Capture the cell that displays the provided text and extract its [x, y] central coordinate. 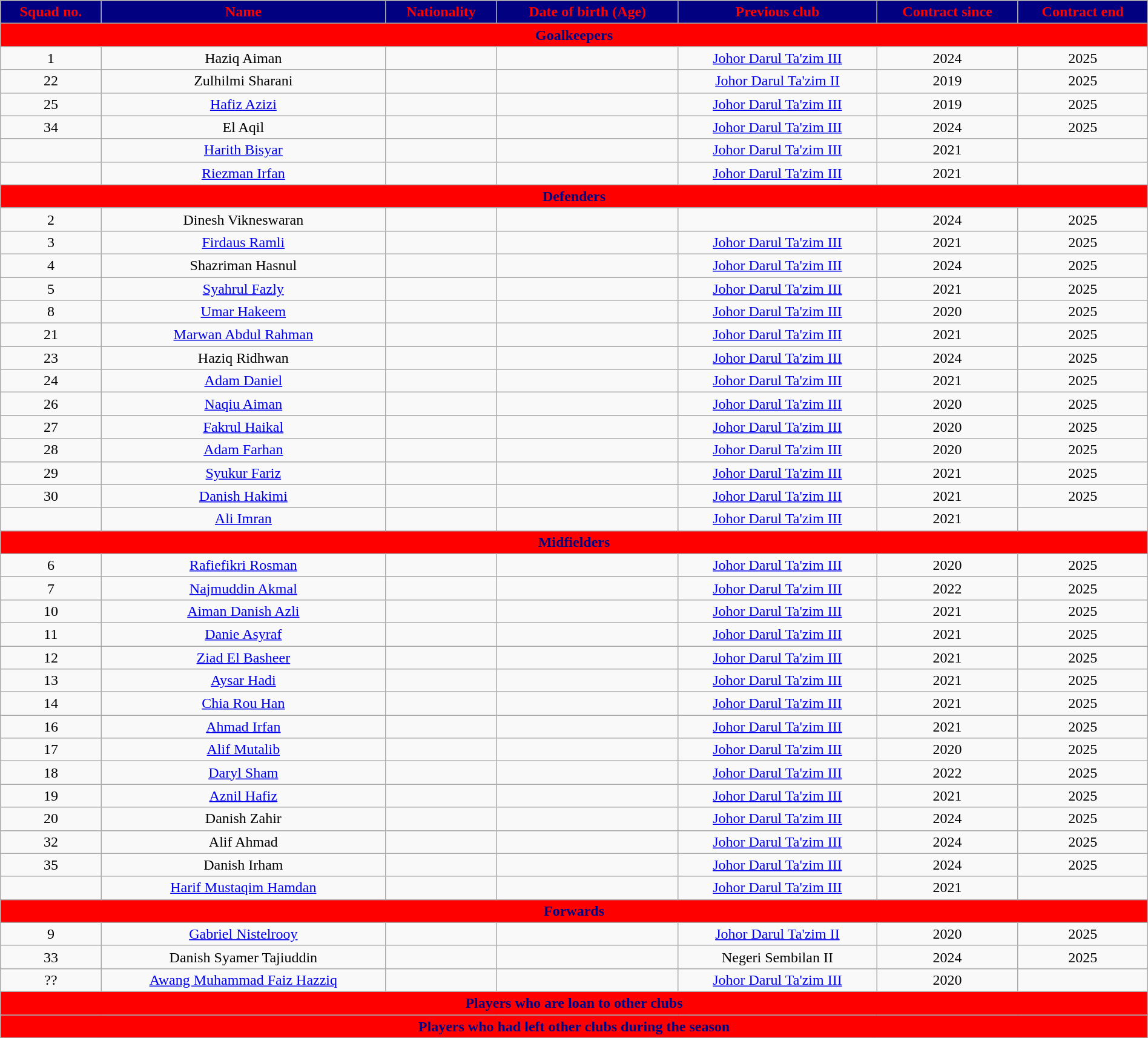
8 [51, 312]
Daryl Sham [243, 773]
5 [51, 289]
Date of birth (Age) [587, 12]
Danish Syamer Tajiuddin [243, 957]
Naqiu Aiman [243, 404]
Goalkeepers [574, 35]
Previous club [777, 12]
?? [51, 980]
Contract end [1083, 12]
Danish Hakimi [243, 496]
El Aqil [243, 127]
25 [51, 104]
Harith Bisyar [243, 150]
Players who are loan to other clubs [574, 1003]
Zulhilmi Sharani [243, 81]
28 [51, 450]
Adam Farhan [243, 450]
Umar Hakeem [243, 312]
Midfielders [574, 542]
Aysar Hadi [243, 681]
Firdaus Ramli [243, 242]
Players who had left other clubs during the season [574, 1026]
Danish Zahir [243, 819]
Rafiefikri Rosman [243, 565]
19 [51, 796]
29 [51, 473]
Awang Muhammad Faiz Hazziq [243, 980]
3 [51, 242]
35 [51, 865]
34 [51, 127]
Defenders [574, 196]
Aznil Hafiz [243, 796]
13 [51, 681]
Forwards [574, 911]
Adam Daniel [243, 381]
Danish Irham [243, 865]
10 [51, 611]
18 [51, 773]
Chia Rou Han [243, 704]
17 [51, 750]
22 [51, 81]
Haziq Ridhwan [243, 358]
32 [51, 842]
4 [51, 265]
Riezman Irfan [243, 173]
1 [51, 58]
24 [51, 381]
Haziq Aiman [243, 58]
2 [51, 219]
23 [51, 358]
Hafiz Azizi [243, 104]
Squad no. [51, 12]
Harif Mustaqim Hamdan [243, 888]
11 [51, 634]
16 [51, 727]
14 [51, 704]
20 [51, 819]
6 [51, 565]
Marwan Abdul Rahman [243, 335]
Negeri Sembilan II [777, 957]
Contract since [947, 12]
7 [51, 588]
Shazriman Hasnul [243, 265]
9 [51, 934]
27 [51, 427]
30 [51, 496]
Aiman Danish Azli [243, 611]
21 [51, 335]
33 [51, 957]
26 [51, 404]
Alif Mutalib [243, 750]
Nationality [441, 12]
Dinesh Vikneswaran [243, 219]
Syukur Fariz [243, 473]
Najmuddin Akmal [243, 588]
Name [243, 12]
Danie Asyraf [243, 634]
Ahmad Irfan [243, 727]
Ziad El Basheer [243, 657]
Gabriel Nistelrooy [243, 934]
12 [51, 657]
Fakrul Haikal [243, 427]
Ali Imran [243, 519]
Alif Ahmad [243, 842]
Syahrul Fazly [243, 289]
